Provide the [x, y] coordinate of the cell's center where the given text is located.  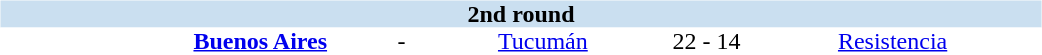
Resistencia [893, 42]
Buenos Aires [260, 42]
Tucumán [542, 42]
- [402, 42]
22 - 14 [706, 42]
2nd round [520, 14]
